Locate the cell with the specified text and output its [X, Y] center coordinate. 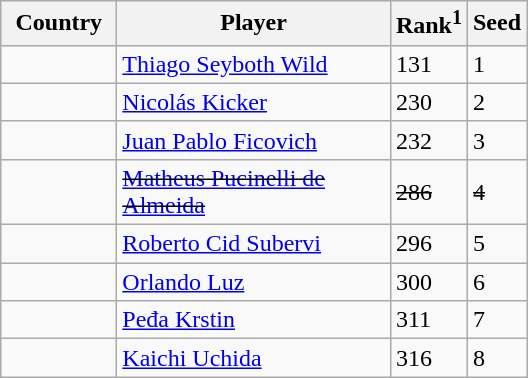
300 [428, 282]
311 [428, 320]
Player [254, 24]
Country [59, 24]
Juan Pablo Ficovich [254, 140]
230 [428, 102]
Kaichi Uchida [254, 358]
286 [428, 192]
Nicolás Kicker [254, 102]
1 [496, 64]
316 [428, 358]
296 [428, 244]
3 [496, 140]
2 [496, 102]
8 [496, 358]
Orlando Luz [254, 282]
4 [496, 192]
Matheus Pucinelli de Almeida [254, 192]
Seed [496, 24]
Thiago Seyboth Wild [254, 64]
7 [496, 320]
131 [428, 64]
Rank1 [428, 24]
6 [496, 282]
Peđa Krstin [254, 320]
232 [428, 140]
5 [496, 244]
Roberto Cid Subervi [254, 244]
